Determine the [X, Y] coordinate at the center of the cell enclosing the given text.  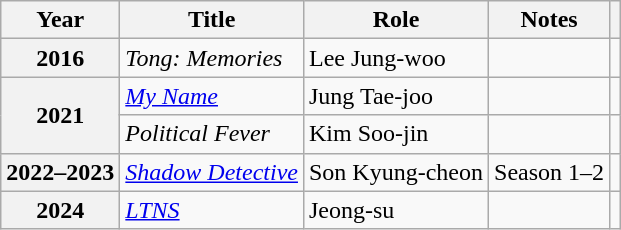
Son Kyung-cheon [396, 172]
LTNS [212, 210]
Jung Tae-joo [396, 96]
Tong: Memories [212, 58]
My Name [212, 96]
Notes [550, 20]
Kim Soo-jin [396, 134]
Season 1–2 [550, 172]
2016 [60, 58]
Year [60, 20]
Shadow Detective [212, 172]
Role [396, 20]
Title [212, 20]
Political Fever [212, 134]
2021 [60, 115]
2022–2023 [60, 172]
Jeong-su [396, 210]
Lee Jung-woo [396, 58]
2024 [60, 210]
